Scan for the cell matching the given text and deliver its [x, y] coordinate at center. 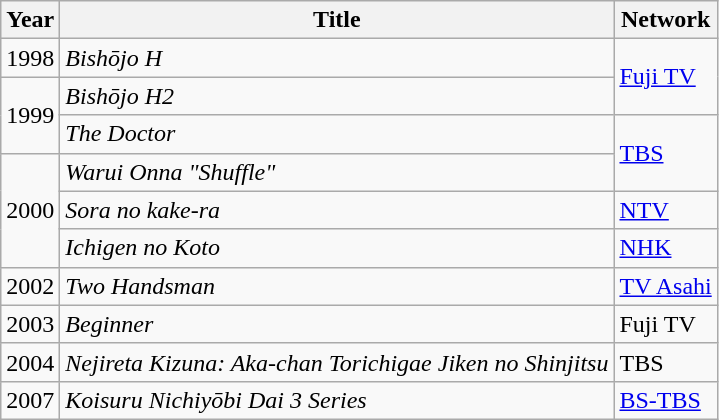
1999 [30, 115]
2003 [30, 324]
2007 [30, 400]
Sora no kake-ra [337, 210]
TV Asahi [666, 286]
NTV [666, 210]
Nejireta Kizuna: Aka-chan Torichigae Jiken no Shinjitsu [337, 362]
Two Handsman [337, 286]
The Doctor [337, 134]
Network [666, 20]
NHK [666, 248]
Koisuru Nichiyōbi Dai 3 Series [337, 400]
2004 [30, 362]
Bishōjo H2 [337, 96]
BS-TBS [666, 400]
Beginner [337, 324]
Ichigen no Koto [337, 248]
Bishōjo H [337, 58]
1998 [30, 58]
2002 [30, 286]
Year [30, 20]
Title [337, 20]
Warui Onna "Shuffle" [337, 172]
2000 [30, 210]
